Identify which cell holds the provided text, then report its [x, y] central coordinate. 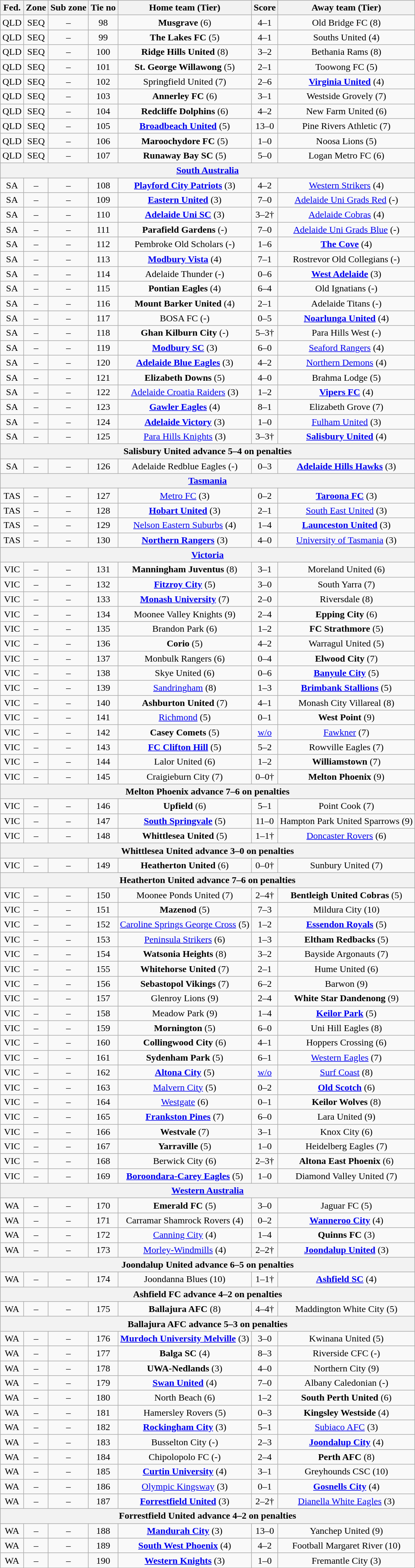
Adelaide Uni Grads Blue (-) [346, 230]
151 [103, 910]
123 [103, 407]
Albany Caledonian (-) [346, 1383]
Joondalup City (4) [346, 1442]
White Star Dandenong (9) [346, 998]
Craigieburn City (7) [185, 777]
114 [103, 274]
Football Margaret River (10) [346, 1545]
161 [103, 1058]
122 [103, 392]
158 [103, 1013]
Sydenham Park (5) [185, 1058]
Peninsula Strikers (6) [185, 939]
Springfield United (7) [185, 82]
1–6 [265, 244]
Joondanna Blues (10) [185, 1279]
177 [103, 1353]
7–3 [265, 910]
South West Phoenix (4) [185, 1545]
Home team (Tier) [185, 8]
148 [103, 836]
Keilor Park (5) [346, 1013]
109 [103, 200]
Quinns FC (3) [346, 1235]
2–3 [265, 1442]
Fitzroy City (5) [185, 584]
Western Knights (3) [185, 1560]
Bayside Argonauts (7) [346, 954]
164 [103, 1102]
New Farm United (6) [346, 111]
Broadbeach United (5) [185, 126]
Canning City (4) [185, 1235]
Annerley FC (6) [185, 96]
Fawkner (7) [346, 732]
Gawler Eagles (4) [185, 407]
Elizabeth Grove (7) [346, 407]
6–4 [265, 289]
100 [103, 52]
Doncaster Rovers (6) [346, 836]
Ballajura AFC (8) [185, 1309]
156 [103, 984]
121 [103, 377]
Northern Demons (4) [346, 362]
Riversdale (8) [346, 599]
Wanneroo City (4) [346, 1220]
Jaguar FC (5) [346, 1206]
139 [103, 688]
106 [103, 141]
Bethania Rams (8) [346, 52]
South East United (3) [346, 510]
Modbury Vista (4) [185, 259]
Joondalup United advance 6–5 on penalties [207, 1265]
Kwinana United (5) [346, 1338]
Adelaide Victory (3) [185, 422]
Emerald FC (5) [185, 1206]
Score [265, 8]
Melton Phoenix advance 7–6 on penalties [207, 791]
110 [103, 215]
Brimbank Stallions (5) [346, 688]
143 [103, 747]
178 [103, 1368]
Subiaco AFC (3) [346, 1427]
165 [103, 1117]
Ashburton United (7) [185, 703]
Forrestfield United (3) [185, 1501]
Away team (Tier) [346, 8]
Monash University (7) [185, 599]
Brahma Lodge (5) [346, 377]
137 [103, 659]
Greyhounds CSC (10) [346, 1472]
7–1 [265, 259]
118 [103, 333]
Ridge Hills United (8) [185, 52]
169 [103, 1176]
Adelaide Uni SC (3) [185, 215]
Westgate (6) [185, 1102]
99 [103, 37]
Taroona FC (3) [346, 496]
150 [103, 895]
Malvern City (5) [185, 1087]
Pembroke Old Scholars (-) [185, 244]
Ballajura AFC advance 5–3 on penalties [207, 1324]
3–2† [265, 215]
Pine Rivers Athletic (7) [346, 126]
128 [103, 510]
Elwood City (7) [346, 659]
6–1 [265, 1058]
St. George Willawong (5) [185, 67]
Playford City Patriots (3) [185, 185]
Adelaide Uni Grads Red (-) [346, 200]
Balga SC (4) [185, 1353]
Logan Metro FC (6) [346, 155]
160 [103, 1043]
Noarlunga United (4) [346, 318]
Toowong FC (5) [346, 67]
Ashfield SC (4) [346, 1279]
Casey Comets (5) [185, 732]
Watsonia Heights (8) [185, 954]
Skye United (6) [185, 673]
184 [103, 1457]
Hume United (6) [346, 969]
Lalor United (6) [185, 762]
Adelaide Thunder (-) [185, 274]
124 [103, 422]
Gosnells City (4) [346, 1486]
Richmond (5) [185, 718]
Joondalup United (3) [346, 1250]
Northern Rangers (3) [185, 540]
Monash City Villareal (8) [346, 703]
Altona City (5) [185, 1072]
Perth AFC (8) [346, 1457]
Kingsley Westside (4) [346, 1413]
104 [103, 111]
Launceston United (3) [346, 525]
Rostrevor Old Collegians (-) [346, 259]
134 [103, 614]
Mount Barker United (4) [185, 303]
129 [103, 525]
Runaway Bay SC (5) [185, 155]
Mandurah City (3) [185, 1531]
125 [103, 437]
119 [103, 348]
Essendon Royals (5) [346, 925]
Whittlesea United advance 3–0 on penalties [207, 850]
Fed. [12, 8]
Yanchep United (9) [346, 1531]
Salisbury United (4) [346, 437]
Brandon Park (6) [185, 629]
Mornington (5) [185, 1028]
145 [103, 777]
5–0 [265, 155]
Western Eagles (7) [346, 1058]
188 [103, 1531]
117 [103, 318]
Adelaide Cobras (4) [346, 215]
Moreland United (6) [346, 570]
Melton Phoenix (9) [346, 777]
4–4† [265, 1309]
Tasmania [207, 481]
116 [103, 303]
108 [103, 185]
Carramar Shamrock Rovers (4) [185, 1220]
133 [103, 599]
172 [103, 1235]
FC Clifton Hill (5) [185, 747]
163 [103, 1087]
Ghan Kilburn City (-) [185, 333]
Maroochydore FC (5) [185, 141]
175 [103, 1309]
Sandringham (8) [185, 688]
187 [103, 1501]
Murdoch University Melville (3) [185, 1338]
Adelaide Redblue Eagles (-) [185, 466]
182 [103, 1427]
Rowville Eagles (7) [346, 747]
2–4† [265, 895]
Riverside CFC (-) [346, 1353]
180 [103, 1398]
South Perth United (6) [346, 1398]
UWA-Nedlands (3) [185, 1368]
Williamstown (7) [346, 762]
155 [103, 969]
Fremantle City (3) [346, 1560]
Swan United (4) [185, 1383]
130 [103, 540]
136 [103, 643]
Maddington White City (5) [346, 1309]
Caroline Springs George Cross (5) [185, 925]
Busselton City (-) [185, 1442]
Sebastopol Vikings (7) [185, 984]
South Springvale (5) [185, 821]
Upfield (6) [185, 806]
Westside Grovely (7) [346, 96]
Souths United (4) [346, 37]
Sub zone [68, 8]
Eastern United (3) [185, 200]
Hobart United (3) [185, 510]
138 [103, 673]
Whittlesea United (5) [185, 836]
112 [103, 244]
Hoppers Crossing (6) [346, 1043]
Victoria [207, 555]
183 [103, 1442]
189 [103, 1545]
South Australia [207, 170]
149 [103, 865]
Surf Coast (8) [346, 1072]
Epping City (6) [346, 614]
Mildura City (10) [346, 910]
146 [103, 806]
North Beach (6) [185, 1398]
103 [103, 96]
140 [103, 703]
185 [103, 1472]
Parafield Gardens (-) [185, 230]
3–3† [265, 437]
FC Strathmore (5) [346, 629]
5–3† [265, 333]
120 [103, 362]
Tie no [103, 8]
186 [103, 1486]
Bentleigh United Cobras (5) [346, 895]
173 [103, 1250]
Whitehorse United (7) [185, 969]
Mazenod (5) [185, 910]
Moonee Valley Knights (9) [185, 614]
Noosa Lions (5) [346, 141]
132 [103, 584]
154 [103, 954]
University of Tasmania (3) [346, 540]
Redcliffe Dolphins (6) [185, 111]
West Adelaide (3) [346, 274]
West Point (9) [346, 718]
Pontian Eagles (4) [185, 289]
Manningham Juventus (8) [185, 570]
South Yarra (7) [346, 584]
152 [103, 925]
Keilor Wolves (8) [346, 1102]
Olympic Kingsway (3) [185, 1486]
101 [103, 67]
Modbury SC (3) [185, 348]
2–6 [265, 82]
166 [103, 1132]
170 [103, 1206]
Old Ignatians (-) [346, 289]
Monbulk Rangers (6) [185, 659]
Westvale (7) [185, 1132]
5–2 [265, 747]
Fulham United (3) [346, 422]
168 [103, 1161]
Meadow Park (9) [185, 1013]
BOSA FC (-) [185, 318]
98 [103, 23]
162 [103, 1072]
8–3 [265, 1353]
111 [103, 230]
Para Hills West (-) [346, 333]
190 [103, 1560]
179 [103, 1383]
Warragul United (5) [346, 643]
153 [103, 939]
141 [103, 718]
Heatherton United (6) [185, 865]
0–4 [265, 659]
Seaford Rangers (4) [346, 348]
11–0 [265, 821]
Adelaide Titans (-) [346, 303]
Dianella White Eagles (3) [346, 1501]
159 [103, 1028]
174 [103, 1279]
Para Hills Knights (3) [185, 437]
Chipolopolo FC (-) [185, 1457]
Altona East Phoenix (6) [346, 1161]
Sunbury United (7) [346, 865]
Adelaide Hills Hawks (3) [346, 466]
126 [103, 466]
Forrestfield United advance 4–2 on penalties [207, 1516]
Collingwood City (6) [185, 1043]
6–2 [265, 984]
Hampton Park United Sparrows (9) [346, 821]
Moonee Ponds United (7) [185, 895]
Rockingham City (3) [185, 1427]
Frankston Pines (7) [185, 1117]
Diamond Valley United (7) [346, 1176]
Morley-Windmills (4) [185, 1250]
Curtin University (4) [185, 1472]
Northern City (9) [346, 1368]
Heatherton United advance 7–6 on penalties [207, 880]
Musgrave (6) [185, 23]
Hamersley Rovers (5) [185, 1413]
102 [103, 82]
Lara United (9) [346, 1117]
Banyule City (5) [346, 673]
Knox City (6) [346, 1132]
0–5 [265, 318]
Adelaide Blue Eagles (3) [185, 362]
157 [103, 998]
The Lakes FC (5) [185, 37]
167 [103, 1146]
131 [103, 570]
Adelaide Croatia Raiders (3) [185, 392]
Western Strikers (4) [346, 185]
107 [103, 155]
135 [103, 629]
Ashfield FC advance 4–2 on penalties [207, 1294]
Glenroy Lions (9) [185, 998]
Vipers FC (4) [346, 392]
Salisbury United advance 5–4 on penalties [207, 451]
147 [103, 821]
144 [103, 762]
127 [103, 496]
8–1 [265, 407]
Metro FC (3) [185, 496]
Yarraville (5) [185, 1146]
115 [103, 289]
Eltham Redbacks (5) [346, 939]
Old Scotch (6) [346, 1087]
181 [103, 1413]
Boroondara-Carey Eagles (5) [185, 1176]
2–3† [265, 1161]
176 [103, 1338]
Zone [36, 8]
171 [103, 1220]
Point Cook (7) [346, 806]
Uni Hill Eagles (8) [346, 1028]
Western Australia [207, 1191]
The Cove (4) [346, 244]
2–0 [265, 599]
Barwon (9) [346, 984]
Heidelberg Eagles (7) [346, 1146]
142 [103, 732]
105 [103, 126]
Old Bridge FC (8) [346, 23]
113 [103, 259]
Elizabeth Downs (5) [185, 377]
Virginia United (4) [346, 82]
Berwick City (6) [185, 1161]
Nelson Eastern Suburbs (4) [185, 525]
Corio (5) [185, 643]
